Find where the given text appears and provide that cell's center as [x, y] coordinate. 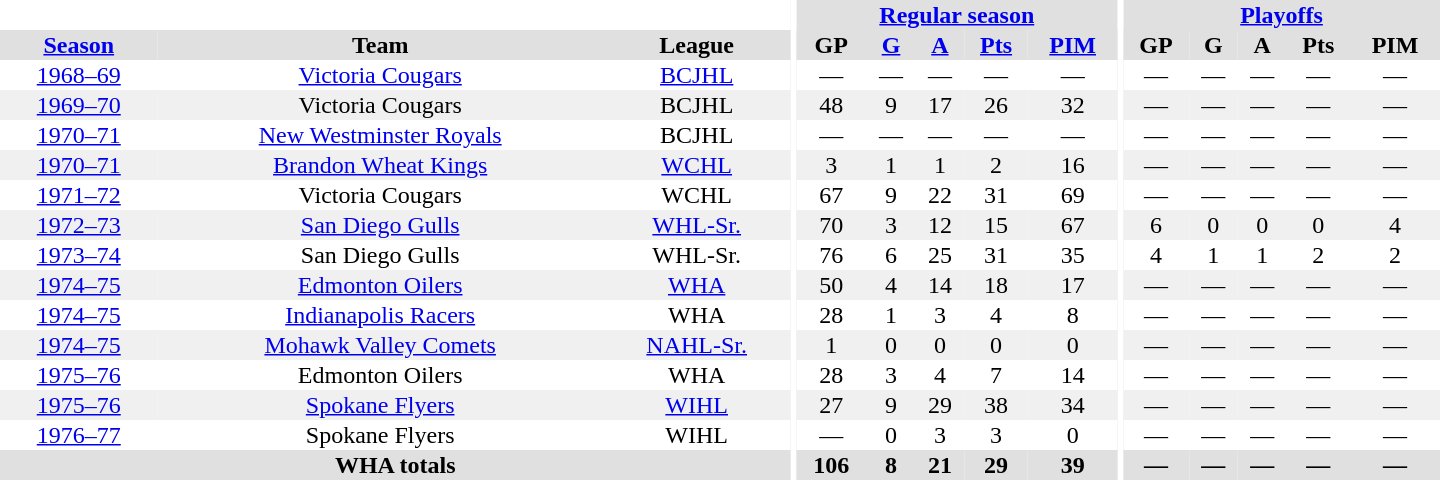
39 [1073, 465]
Regular season [957, 15]
Playoffs [1282, 15]
Brandon Wheat Kings [380, 165]
1976–77 [79, 435]
18 [996, 285]
21 [940, 465]
League [697, 45]
50 [832, 285]
22 [940, 195]
38 [996, 405]
16 [1073, 165]
15 [996, 225]
34 [1073, 405]
48 [832, 105]
7 [996, 375]
Team [380, 45]
76 [832, 255]
12 [940, 225]
25 [940, 255]
Mohawk Valley Comets [380, 345]
35 [1073, 255]
27 [832, 405]
26 [996, 105]
32 [1073, 105]
WHA totals [396, 465]
106 [832, 465]
Indianapolis Racers [380, 315]
New Westminster Royals [380, 135]
1972–73 [79, 225]
1969–70 [79, 105]
Season [79, 45]
69 [1073, 195]
1971–72 [79, 195]
1973–74 [79, 255]
1968–69 [79, 75]
NAHL-Sr. [697, 345]
70 [832, 225]
